Return [X, Y] of the center of cell containing provided text 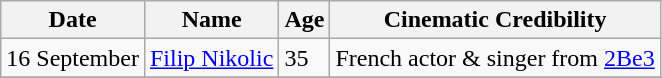
French actor & singer from 2Be3 [495, 58]
Name [211, 20]
35 [304, 58]
Date [73, 20]
16 September [73, 58]
Filip Nikolic [211, 58]
Age [304, 20]
Cinematic Credibility [495, 20]
